Find where the given text appears and provide that cell's center as [X, Y] coordinate. 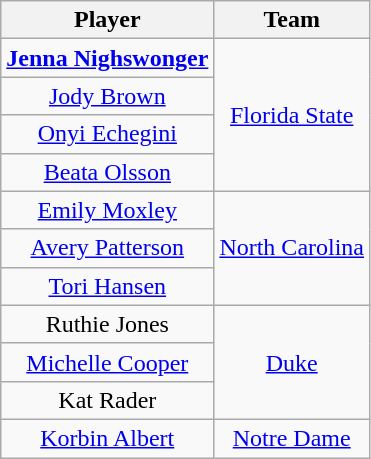
Florida State [292, 115]
Emily Moxley [108, 210]
Onyi Echegini [108, 134]
Jody Brown [108, 96]
Kat Rader [108, 400]
Beata Olsson [108, 172]
Jenna Nighswonger [108, 58]
Duke [292, 362]
Notre Dame [292, 438]
Team [292, 20]
North Carolina [292, 248]
Player [108, 20]
Tori Hansen [108, 286]
Ruthie Jones [108, 324]
Avery Patterson [108, 248]
Michelle Cooper [108, 362]
Korbin Albert [108, 438]
